Scan for the cell matching the given text and deliver its [x, y] coordinate at center. 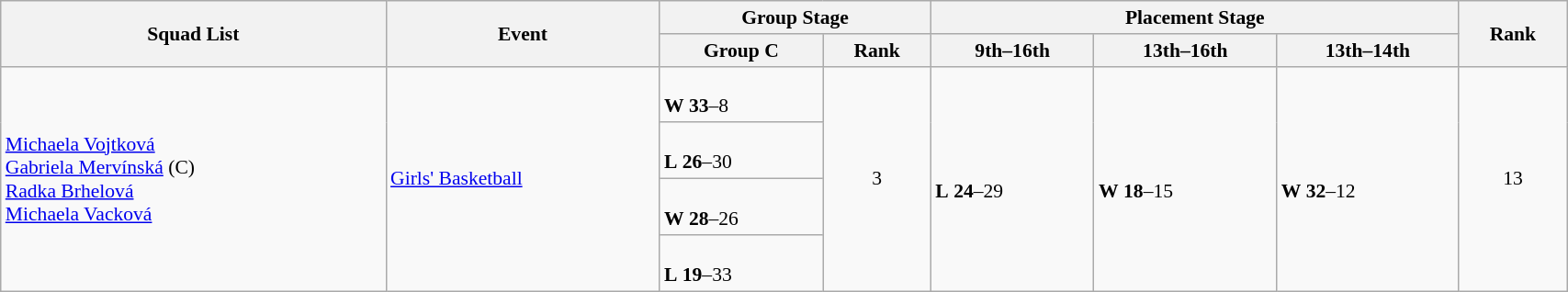
Group Stage [795, 17]
13th–16th [1185, 51]
W 33–8 [741, 94]
L 24–29 [1012, 178]
W 18–15 [1185, 178]
L 19–33 [741, 263]
3 [876, 178]
13 [1512, 178]
13th–14th [1369, 51]
W 28–26 [741, 208]
Michaela VojtkováGabriela Mervínská (C)Radka BrhelováMichaela Vacková [193, 178]
Placement Stage [1194, 17]
Girls' Basketball [523, 178]
Group C [741, 51]
L 26–30 [741, 151]
W 32–12 [1369, 178]
Event [523, 33]
9th–16th [1012, 51]
Squad List [193, 33]
